Capture the cell that displays the provided text and extract its (x, y) central coordinate. 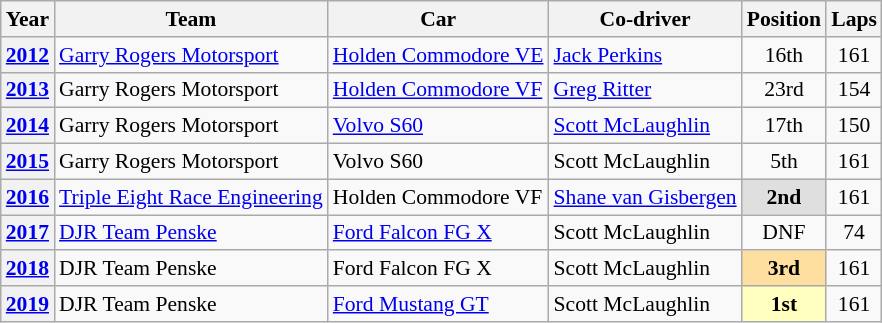
2015 (28, 162)
3rd (784, 269)
1st (784, 304)
2017 (28, 233)
Co-driver (646, 19)
Team (191, 19)
Greg Ritter (646, 90)
23rd (784, 90)
2014 (28, 126)
154 (854, 90)
Ford Mustang GT (438, 304)
Triple Eight Race Engineering (191, 197)
2nd (784, 197)
Jack Perkins (646, 55)
2016 (28, 197)
Laps (854, 19)
5th (784, 162)
2018 (28, 269)
Shane van Gisbergen (646, 197)
Year (28, 19)
Car (438, 19)
2013 (28, 90)
DNF (784, 233)
Holden Commodore VE (438, 55)
Position (784, 19)
2012 (28, 55)
2019 (28, 304)
17th (784, 126)
16th (784, 55)
74 (854, 233)
150 (854, 126)
